Scan for the cell matching the given text and deliver its (x, y) coordinate at center. 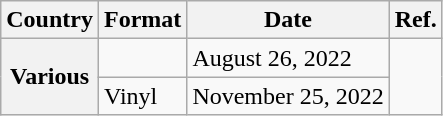
Format (142, 20)
August 26, 2022 (288, 58)
Vinyl (142, 96)
November 25, 2022 (288, 96)
Various (50, 77)
Country (50, 20)
Ref. (416, 20)
Date (288, 20)
